Identify which cell holds the provided text, then report its [X, Y] central coordinate. 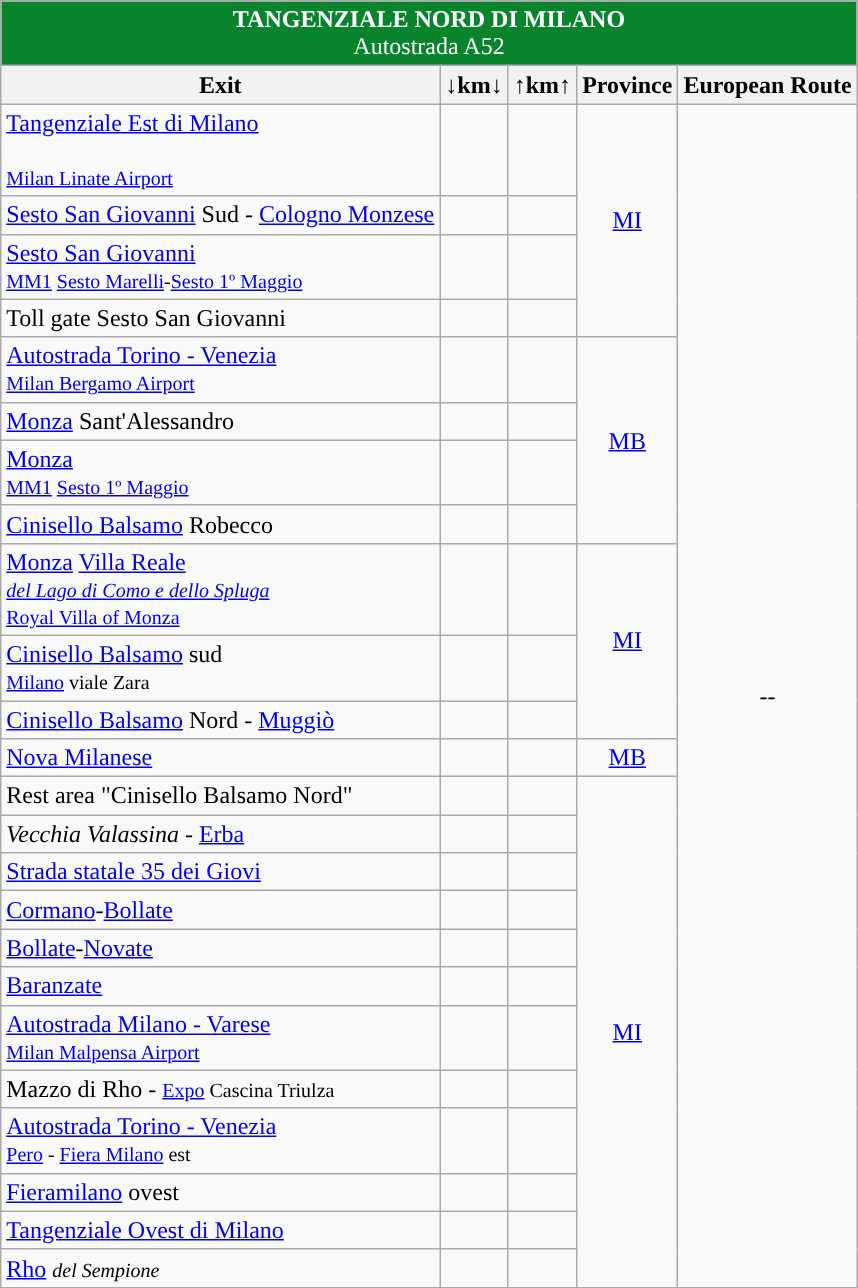
Sesto San Giovanni MM1 Sesto Marelli-Sesto 1º Maggio [220, 266]
Province [628, 85]
Autostrada Torino - VeneziaPero - Fiera Milano est [220, 1140]
Vecchia Valassina - Erba [220, 834]
-- [768, 696]
Baranzate [220, 986]
Nova Milanese [220, 758]
Sesto San Giovanni Sud - Cologno Monzese [220, 215]
Fieramilano ovest [220, 1192]
Cinisello Balsamo Robecco [220, 524]
Rho del Sempione [220, 1268]
Cormano-Bollate [220, 910]
Mazzo di Rho - Expo Cascina Triulza [220, 1089]
Toll gate Sesto San Giovanni [220, 318]
Autostrada Milano - Varese Milan Malpensa Airport [220, 1038]
↑km↑ [542, 85]
Monza Villa Reale del Lago di Como e dello Spluga Royal Villa of Monza [220, 589]
Monza MM1 Sesto 1º Maggio [220, 472]
Rest area "Cinisello Balsamo Nord" [220, 796]
Cinisello Balsamo sudMilano viale Zara [220, 668]
Tangenziale Ovest di Milano [220, 1230]
European Route [768, 85]
Monza Sant'Alessandro [220, 421]
Bollate-Novate [220, 948]
Strada statale 35 dei Giovi [220, 872]
TANGENZIALE NORD DI MILANOAutostrada A52 [429, 34]
Autostrada Torino - Venezia Milan Bergamo Airport [220, 370]
↓km↓ [474, 85]
Exit [220, 85]
Tangenziale Est di Milano Milan Linate Airport [220, 150]
Cinisello Balsamo Nord - Muggiò [220, 719]
